Identify which cell holds the provided text, then report its [x, y] central coordinate. 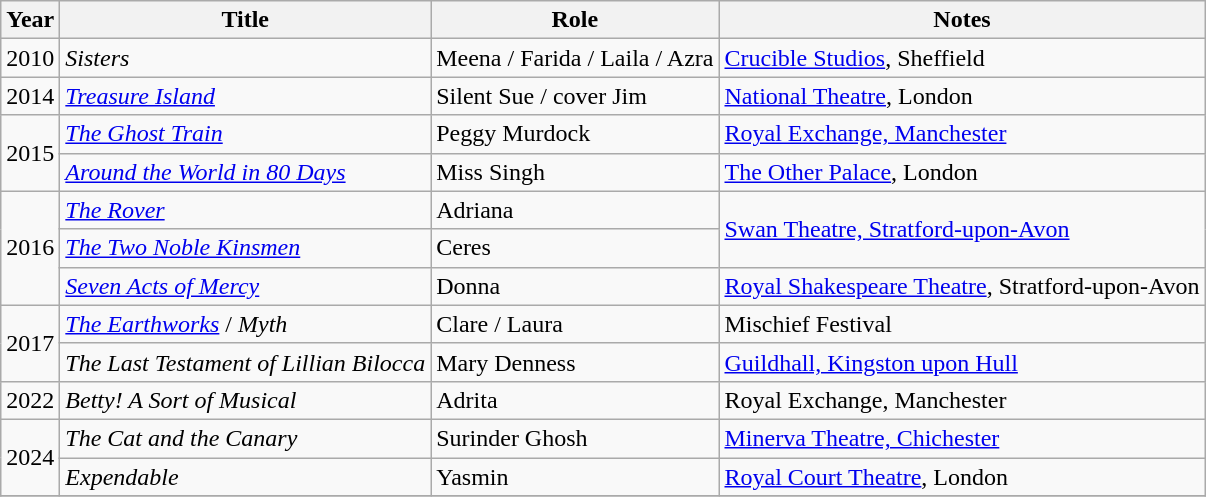
Notes [962, 20]
Meena / Farida / Laila / Azra [575, 58]
Royal Court Theatre, London [962, 477]
Swan Theatre, Stratford-upon-Avon [962, 229]
The Cat and the Canary [246, 438]
Ceres [575, 248]
2010 [30, 58]
The Earthworks / Myth [246, 324]
Treasure Island [246, 96]
Guildhall, Kingston upon Hull [962, 362]
The Ghost Train [246, 134]
Mischief Festival [962, 324]
2022 [30, 400]
National Theatre, London [962, 96]
Peggy Murdock [575, 134]
Sisters [246, 58]
Seven Acts of Mercy [246, 286]
Betty! A Sort of Musical [246, 400]
2017 [30, 343]
Adrita [575, 400]
The Other Palace, London [962, 172]
Miss Singh [575, 172]
Surinder Ghosh [575, 438]
Role [575, 20]
Crucible Studios, Sheffield [962, 58]
The Two Noble Kinsmen [246, 248]
Title [246, 20]
Minerva Theatre, Chichester [962, 438]
The Last Testament of Lillian Bilocca [246, 362]
2024 [30, 457]
Donna [575, 286]
Year [30, 20]
Adriana [575, 210]
Expendable [246, 477]
2015 [30, 153]
The Rover [246, 210]
Royal Shakespeare Theatre, Stratford-upon-Avon [962, 286]
Silent Sue / cover Jim [575, 96]
Clare / Laura [575, 324]
2014 [30, 96]
Mary Denness [575, 362]
2016 [30, 248]
Around the World in 80 Days [246, 172]
Yasmin [575, 477]
